Pinpoint the cell where the given text exists, returning its (x, y) midpoint coordinate. 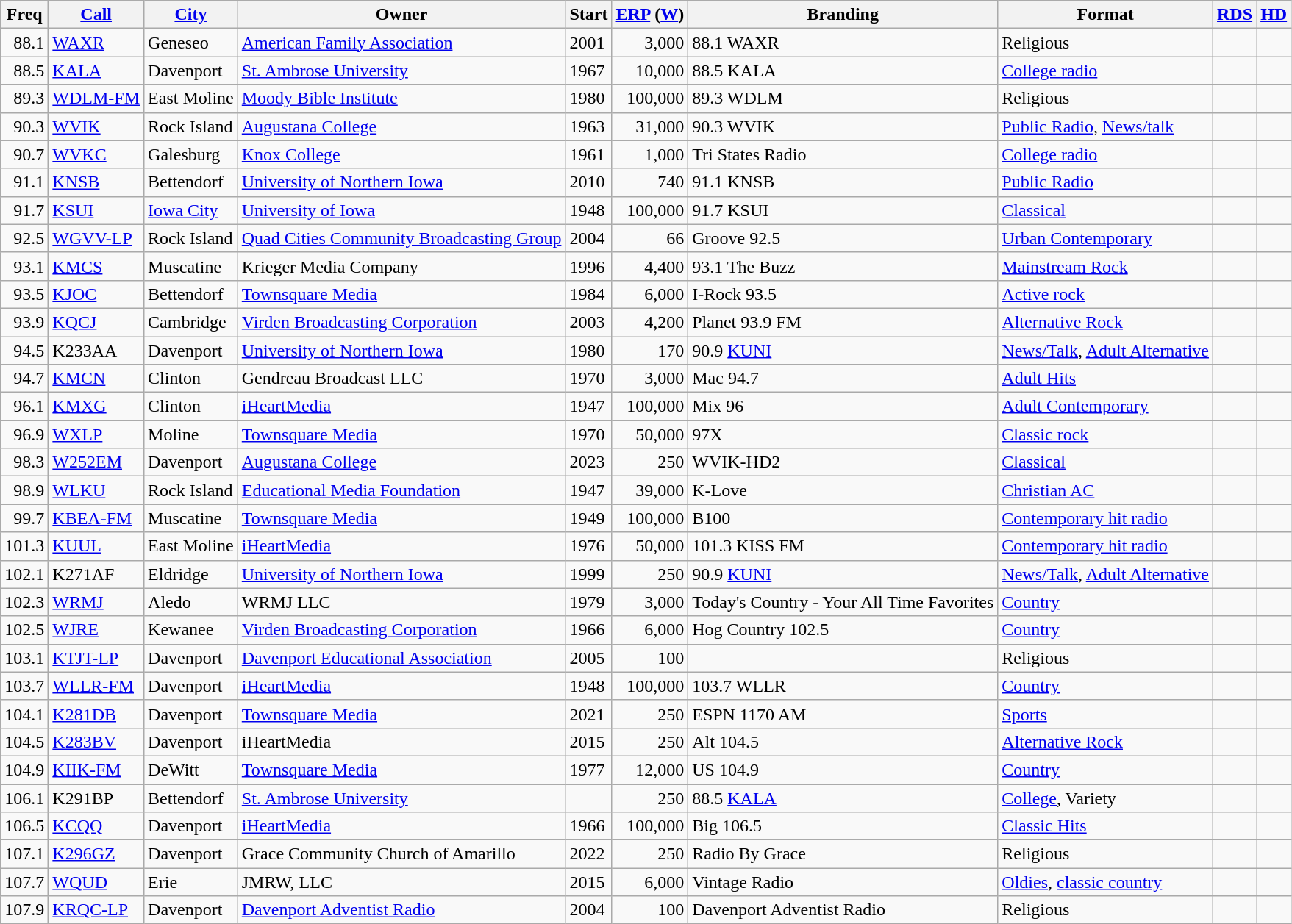
93.9 (25, 322)
American Family Association (401, 43)
WJRE (96, 630)
Radio By Grace (843, 854)
WLKU (96, 490)
Active rock (1106, 294)
88.1 (25, 43)
WRMJ LLC (401, 602)
2023 (588, 462)
97X (843, 434)
Galesburg (191, 154)
WVKC (96, 154)
Kewanee (191, 630)
Branding (843, 15)
2021 (588, 714)
90.3 (25, 126)
WLLR-FM (96, 686)
K271AF (96, 574)
39,000 (650, 490)
104.9 (25, 770)
Hog Country 102.5 (843, 630)
Mix 96 (843, 407)
KIIK-FM (96, 770)
102.3 (25, 602)
2003 (588, 322)
Grace Community Church of Amarillo (401, 854)
106.1 (25, 798)
104.5 (25, 742)
1976 (588, 546)
KTJT-LP (96, 658)
103.7 WLLR (843, 686)
1967 (588, 71)
Aledo (191, 602)
Big 106.5 (843, 826)
103.1 (25, 658)
94.5 (25, 351)
I-Rock 93.5 (843, 294)
1979 (588, 602)
2022 (588, 854)
96.9 (25, 434)
93.1 (25, 266)
Quad Cities Community Broadcasting Group (401, 238)
College, Variety (1106, 798)
Educational Media Foundation (401, 490)
93.1 The Buzz (843, 266)
Planet 93.9 FM (843, 322)
1984 (588, 294)
1,000 (650, 154)
Krieger Media Company (401, 266)
HD (1274, 15)
2010 (588, 182)
1977 (588, 770)
JMRW, LLC (401, 882)
Groove 92.5 (843, 238)
Mainstream Rock (1106, 266)
89.3 (25, 99)
Classic Hits (1106, 826)
Moline (191, 434)
ERP (W) (650, 15)
66 (650, 238)
Public Radio, News/talk (1106, 126)
91.1 KNSB (843, 182)
96.1 (25, 407)
Eldridge (191, 574)
KALA (96, 71)
WGVV-LP (96, 238)
102.5 (25, 630)
90.7 (25, 154)
101.3 (25, 546)
ESPN 1170 AM (843, 714)
Alt 104.5 (843, 742)
92.5 (25, 238)
Iowa City (191, 210)
104.1 (25, 714)
90.3 WVIK (843, 126)
94.7 (25, 379)
12,000 (650, 770)
Urban Contemporary (1106, 238)
K-Love (843, 490)
Adult Contemporary (1106, 407)
WXLP (96, 434)
91.1 (25, 182)
K233AA (96, 351)
K283BV (96, 742)
Davenport Educational Association (401, 658)
Christian AC (1106, 490)
1996 (588, 266)
Sports (1106, 714)
107.1 (25, 854)
88.1 WAXR (843, 43)
City (191, 15)
98.9 (25, 490)
Start (588, 15)
WVIK-HD2 (843, 462)
KJOC (96, 294)
1999 (588, 574)
Today's Country - Your All Time Favorites (843, 602)
Cambridge (191, 322)
KSUI (96, 210)
KRQC-LP (96, 910)
WQUD (96, 882)
University of Iowa (401, 210)
91.7 (25, 210)
KCQQ (96, 826)
Gendreau Broadcast LLC (401, 379)
KNSB (96, 182)
4,400 (650, 266)
US 104.9 (843, 770)
KBEA-FM (96, 518)
Public Radio (1106, 182)
102.1 (25, 574)
99.7 (25, 518)
10,000 (650, 71)
KUUL (96, 546)
B100 (843, 518)
2005 (588, 658)
Oldies, classic country (1106, 882)
Knox College (401, 154)
WRMJ (96, 602)
WDLM-FM (96, 99)
89.3 WDLM (843, 99)
Erie (191, 882)
KQCJ (96, 322)
K296GZ (96, 854)
1949 (588, 518)
Mac 94.7 (843, 379)
101.3 KISS FM (843, 546)
4,200 (650, 322)
Freq (25, 15)
91.7 KSUI (843, 210)
WVIK (96, 126)
1961 (588, 154)
Call (96, 15)
31,000 (650, 126)
Tri States Radio (843, 154)
DeWitt (191, 770)
Adult Hits (1106, 379)
Moody Bible Institute (401, 99)
K281DB (96, 714)
106.5 (25, 826)
Classic rock (1106, 434)
1963 (588, 126)
Format (1106, 15)
740 (650, 182)
W252EM (96, 462)
88.5 (25, 71)
KMCS (96, 266)
107.7 (25, 882)
93.5 (25, 294)
Geneseo (191, 43)
KMCN (96, 379)
K291BP (96, 798)
107.9 (25, 910)
Owner (401, 15)
KMXG (96, 407)
Vintage Radio (843, 882)
RDS (1235, 15)
2001 (588, 43)
WAXR (96, 43)
103.7 (25, 686)
98.3 (25, 462)
170 (650, 351)
